Scan for the cell matching the given text and deliver its (x, y) coordinate at center. 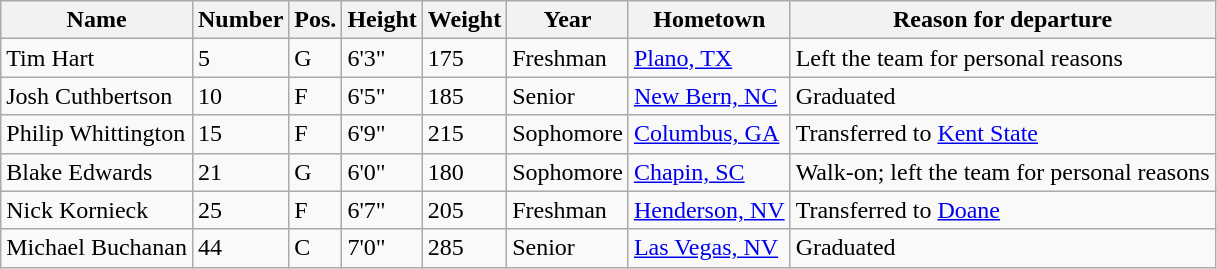
215 (464, 134)
Philip Whittington (97, 134)
180 (464, 172)
7'0" (382, 248)
Name (97, 20)
Nick Kornieck (97, 210)
185 (464, 96)
Chapin, SC (709, 172)
Walk-on; left the team for personal reasons (1002, 172)
6'5" (382, 96)
Tim Hart (97, 58)
6'3" (382, 58)
Reason for departure (1002, 20)
Hometown (709, 20)
285 (464, 248)
Michael Buchanan (97, 248)
Henderson, NV (709, 210)
6'7" (382, 210)
Transferred to Doane (1002, 210)
Las Vegas, NV (709, 248)
Number (240, 20)
Josh Cuthbertson (97, 96)
Height (382, 20)
25 (240, 210)
Columbus, GA (709, 134)
C (316, 248)
5 (240, 58)
205 (464, 210)
10 (240, 96)
21 (240, 172)
44 (240, 248)
Year (568, 20)
Weight (464, 20)
Plano, TX (709, 58)
6'9" (382, 134)
Blake Edwards (97, 172)
Transferred to Kent State (1002, 134)
15 (240, 134)
Pos. (316, 20)
6'0" (382, 172)
Left the team for personal reasons (1002, 58)
175 (464, 58)
New Bern, NC (709, 96)
